Scan for the cell matching the given text and deliver its (x, y) coordinate at center. 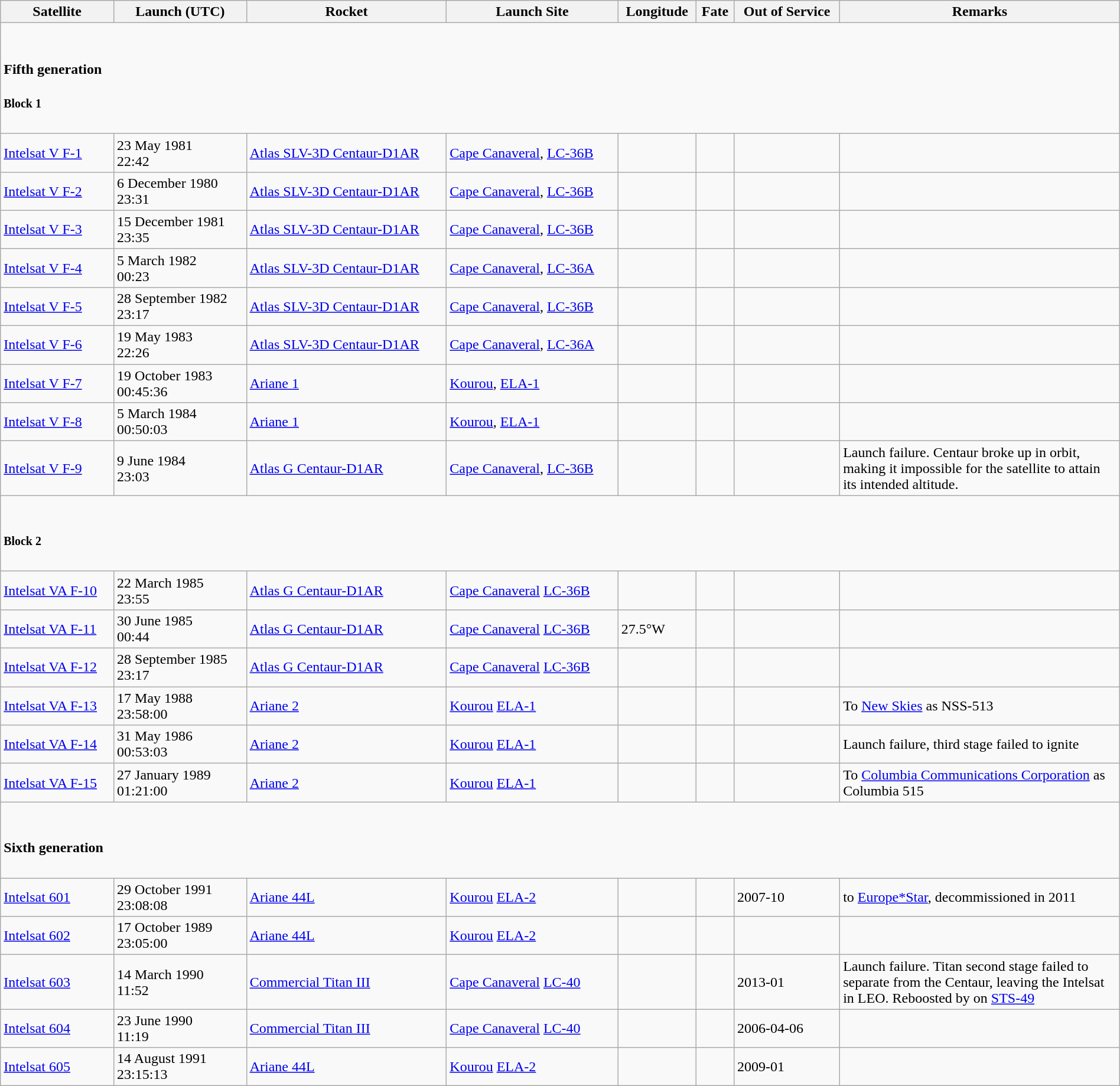
Intelsat V F-6 (57, 345)
2009-01 (787, 1067)
31 May 198600:53:03 (181, 744)
Intelsat 604 (57, 1029)
Intelsat V F-5 (57, 307)
15 December 198123:35 (181, 229)
to Europe*Star, decommissioned in 2011 (980, 898)
17 May 198823:58:00 (181, 706)
6 December 198023:31 (181, 191)
To Columbia Communications Corporation as Columbia 515 (980, 783)
27.5°W (657, 628)
Intelsat VA F-15 (57, 783)
Intelsat V F-4 (57, 268)
23 May 198122:42 (181, 152)
19 October 198300:45:36 (181, 384)
22 March 198523:55 (181, 591)
Intelsat V F-2 (57, 191)
Launch Site (532, 12)
5 March 198200:23 (181, 268)
Intelsat 603 (57, 982)
Intelsat 602 (57, 935)
Intelsat VA F-11 (57, 628)
Intelsat V F-8 (57, 422)
Sixth generation (560, 840)
Intelsat V F-1 (57, 152)
29 October 199123:08:08 (181, 898)
2013-01 (787, 982)
14 August 199123:15:13 (181, 1067)
19 May 198322:26 (181, 345)
2007-10 (787, 898)
30 June 198500:44 (181, 628)
Out of Service (787, 12)
Intelsat 601 (57, 898)
23 June 199011:19 (181, 1029)
27 January 198901:21:00 (181, 783)
Remarks (980, 12)
Intelsat V F-3 (57, 229)
Intelsat VA F-13 (57, 706)
Intelsat 605 (57, 1067)
28 September 198223:17 (181, 307)
Fifth generationBlock 1 (560, 78)
14 March 199011:52 (181, 982)
2006-04-06 (787, 1029)
Launch failure, third stage failed to ignite (980, 744)
Fate (715, 12)
17 October 198923:05:00 (181, 935)
Intelsat VA F-10 (57, 591)
Block 2 (560, 534)
Satellite (57, 12)
To New Skies as NSS-513 (980, 706)
Intelsat VA F-14 (57, 744)
Intelsat VA F-12 (57, 667)
9 June 198423:03 (181, 468)
Longitude (657, 12)
28 September 198523:17 (181, 667)
Launch (UTC) (181, 12)
Launch failure. Titan second stage failed to separate from the Centaur, leaving the Intelsat in LEO. Reboosted by on STS-49 (980, 982)
Rocket (346, 12)
Intelsat V F-9 (57, 468)
Intelsat V F-7 (57, 384)
Launch failure. Centaur broke up in orbit, making it impossible for the satellite to attain its intended altitude. (980, 468)
5 March 198400:50:03 (181, 422)
